Return the (X, Y) coordinate for the center point of the cell that contains the specified text.  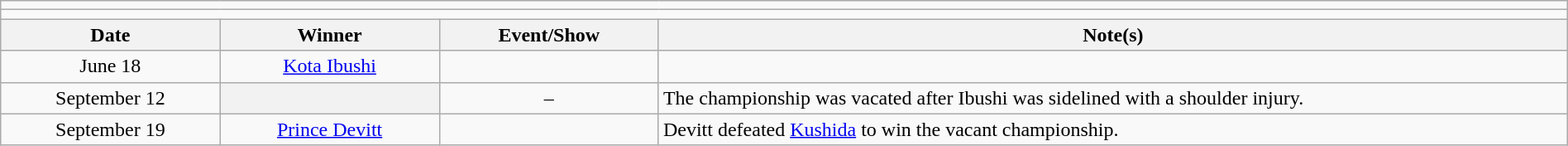
The championship was vacated after Ibushi was sidelined with a shoulder injury. (1113, 98)
June 18 (111, 66)
September 12 (111, 98)
Prince Devitt (329, 129)
September 19 (111, 129)
Winner (329, 35)
– (549, 98)
Kota Ibushi (329, 66)
Note(s) (1113, 35)
Event/Show (549, 35)
Date (111, 35)
Devitt defeated Kushida to win the vacant championship. (1113, 129)
